Capture the cell that displays the provided text and extract its [X, Y] central coordinate. 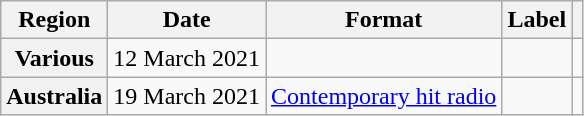
Australia [54, 96]
Date [187, 20]
Region [54, 20]
Format [384, 20]
Various [54, 58]
12 March 2021 [187, 58]
19 March 2021 [187, 96]
Contemporary hit radio [384, 96]
Label [537, 20]
